Provide the [X, Y] coordinate of the cell's center where the given text is located.  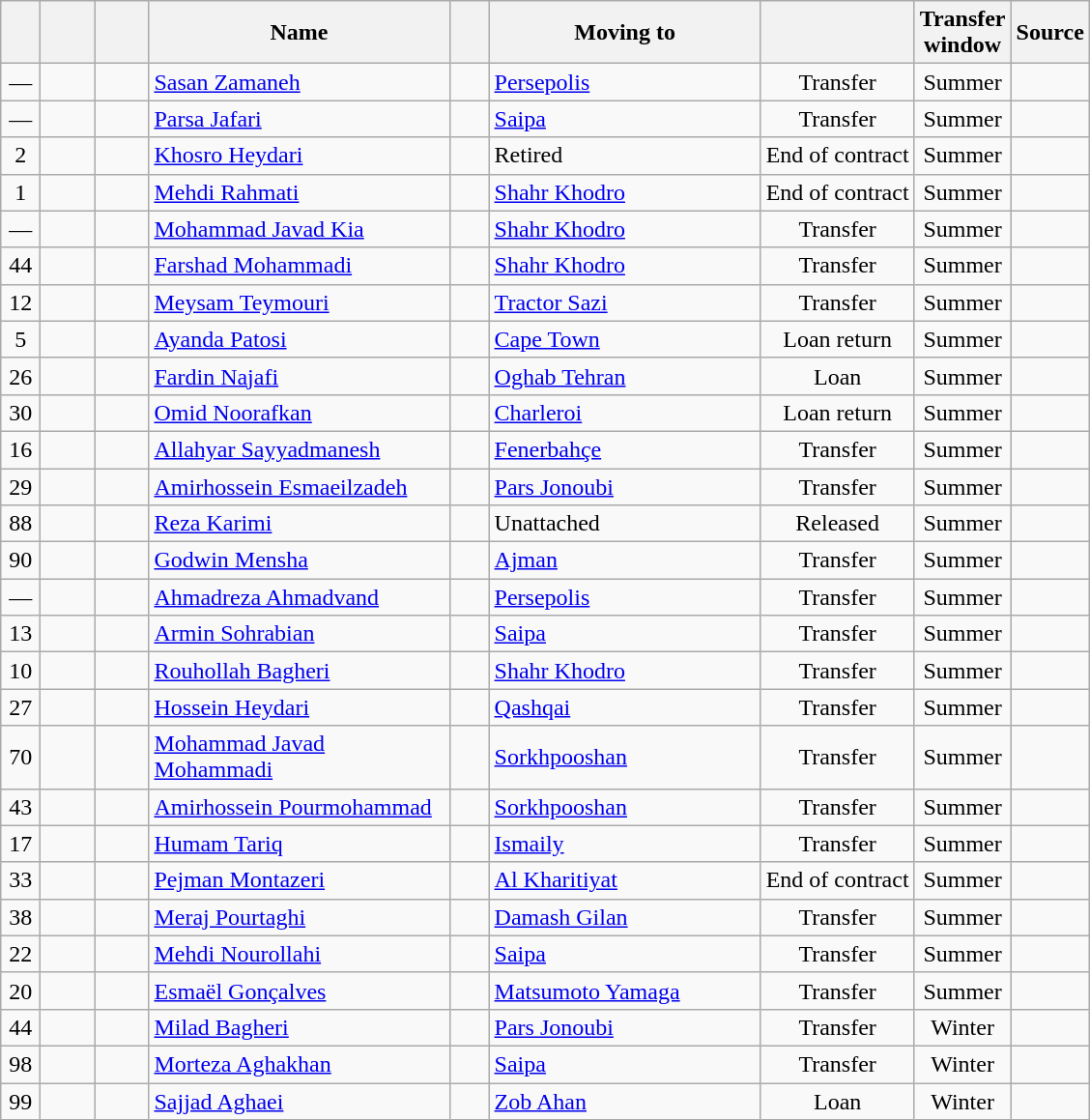
22 [21, 954]
Hossein Heydari [300, 707]
30 [21, 413]
38 [21, 917]
Khosro Heydari [300, 156]
Transferwindow [962, 33]
5 [21, 339]
Amirhossein Esmaeilzadeh [300, 486]
98 [21, 1064]
Charleroi [624, 413]
Rouhollah Bagheri [300, 671]
Tractor Sazi [624, 302]
Sajjad Aghaei [300, 1101]
Sasan Zamaneh [300, 82]
17 [21, 844]
Godwin Mensha [300, 560]
Farshad Mohammadi [300, 266]
Meraj Pourtaghi [300, 917]
99 [21, 1101]
13 [21, 634]
Matsumoto Yamaga [624, 991]
Cape Town [624, 339]
16 [21, 449]
Mohammad Javad Mohammadi [300, 758]
Omid Noorafkan [300, 413]
Esmaël Gonçalves [300, 991]
33 [21, 880]
Ajman [624, 560]
Qashqai [624, 707]
Name [300, 33]
Ismaily [624, 844]
2 [21, 156]
Amirhossein Pourmohammad [300, 807]
Ayanda Patosi [300, 339]
Allahyar Sayyadmanesh [300, 449]
Mehdi Nourollahi [300, 954]
Humam Tariq [300, 844]
Damash Gilan [624, 917]
26 [21, 376]
27 [21, 707]
12 [21, 302]
Meysam Teymouri [300, 302]
Milad Bagheri [300, 1027]
Retired [624, 156]
Pejman Montazeri [300, 880]
Zob Ahan [624, 1101]
10 [21, 671]
Mehdi Rahmati [300, 192]
70 [21, 758]
Source [1049, 33]
29 [21, 486]
90 [21, 560]
Moving to [624, 33]
Mohammad Javad Kia [300, 229]
88 [21, 524]
Morteza Aghakhan [300, 1064]
Fardin Najafi [300, 376]
Al Kharitiyat [624, 880]
Reza Karimi [300, 524]
Fenerbahçe [624, 449]
43 [21, 807]
Released [837, 524]
Ahmadreza Ahmadvand [300, 597]
Parsa Jafari [300, 119]
1 [21, 192]
Armin Sohrabian [300, 634]
20 [21, 991]
Unattached [624, 524]
Oghab Tehran [624, 376]
